Determine the [x, y] coordinate at the center of the cell enclosing the given text.  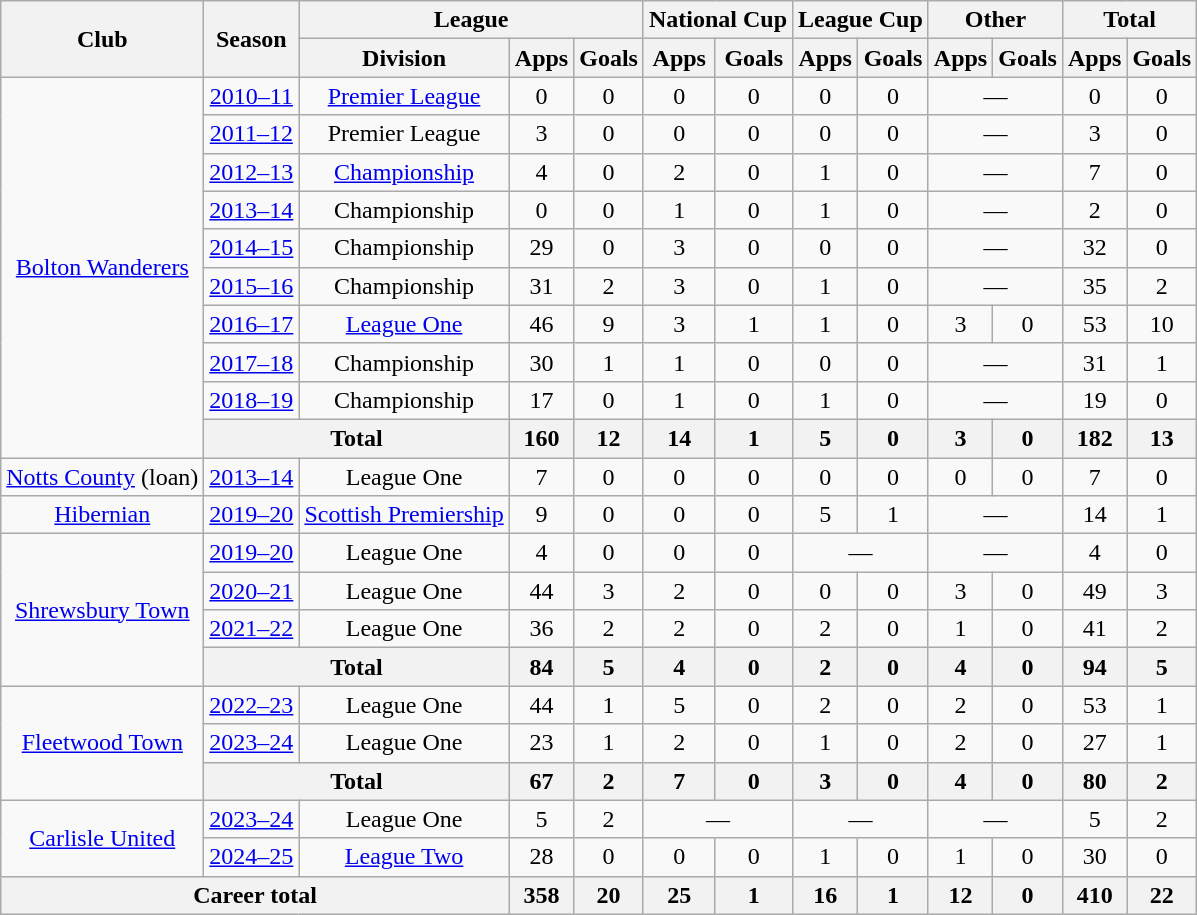
410 [1094, 895]
41 [1094, 629]
Shrewsbury Town [102, 610]
84 [541, 667]
2016–17 [252, 324]
Notts County (loan) [102, 477]
27 [1094, 743]
Club [102, 39]
22 [1162, 895]
Season [252, 39]
32 [1094, 248]
Other [995, 20]
94 [1094, 667]
80 [1094, 781]
Carlisle United [102, 838]
358 [541, 895]
National Cup [718, 20]
46 [541, 324]
2017–18 [252, 362]
35 [1094, 286]
2021–22 [252, 629]
36 [541, 629]
16 [826, 895]
2015–16 [252, 286]
19 [1094, 400]
25 [679, 895]
2014–15 [252, 248]
Fleetwood Town [102, 743]
23 [541, 743]
Bolton Wanderers [102, 268]
Hibernian [102, 515]
Scottish Premiership [404, 515]
2018–19 [252, 400]
160 [541, 438]
2020–21 [252, 591]
182 [1094, 438]
13 [1162, 438]
49 [1094, 591]
Career total [256, 895]
2024–25 [252, 857]
20 [609, 895]
2011–12 [252, 134]
League Two [404, 857]
2022–23 [252, 705]
League [472, 20]
2010–11 [252, 96]
Division [404, 58]
2012–13 [252, 172]
10 [1162, 324]
29 [541, 248]
28 [541, 857]
17 [541, 400]
League Cup [861, 20]
67 [541, 781]
